Return the (x, y) coordinate for the center point of the cell that contains the specified text.  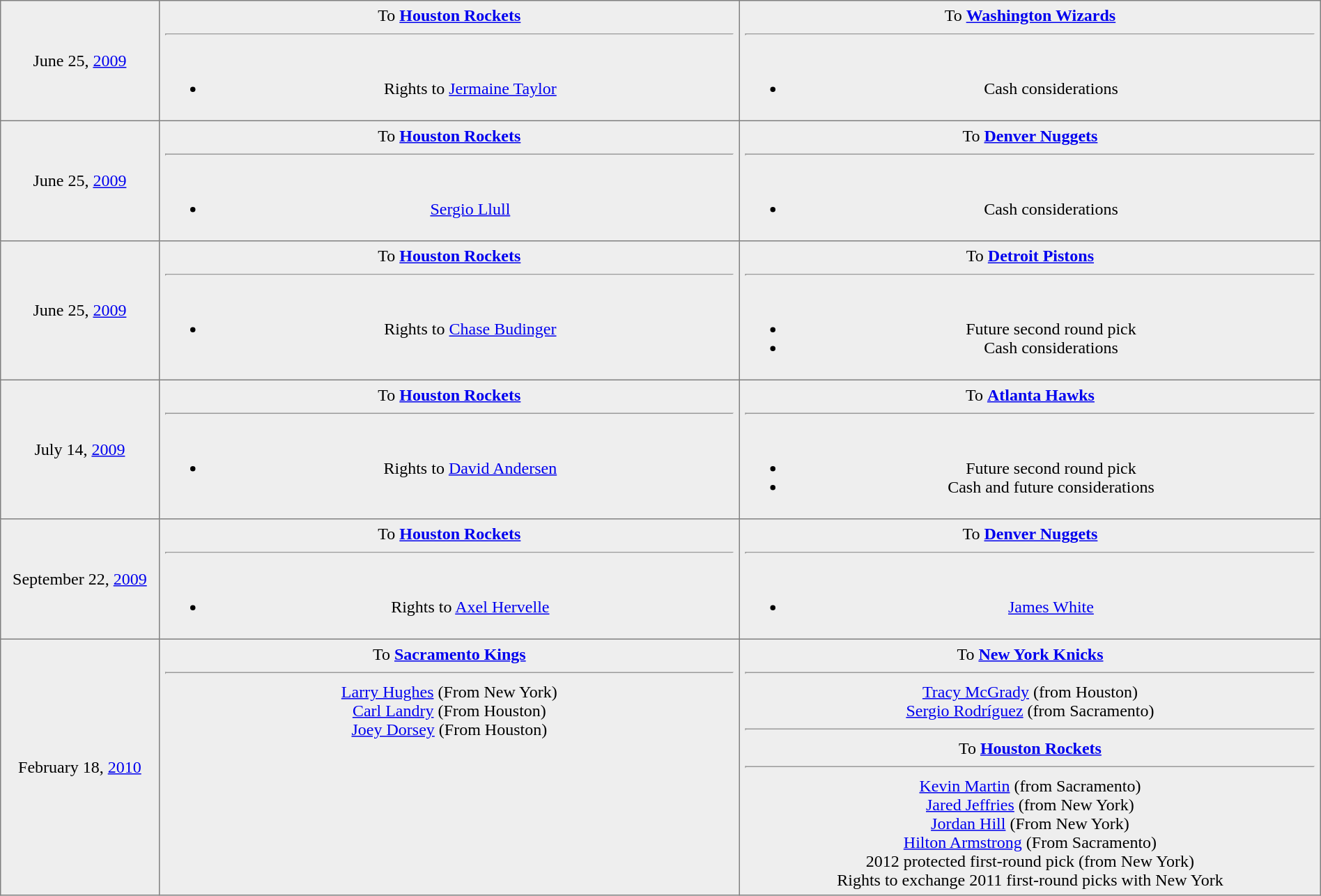
To Houston RocketsRights to Chase Budinger (449, 311)
To Houston RocketsSergio Llull (449, 180)
July 14, 2009 (79, 449)
February 18, 2010 (79, 767)
To Atlanta HawksFuture second round pickCash and future considerations (1030, 449)
To Sacramento KingsLarry Hughes (From New York)Carl Landry (From Houston)Joey Dorsey (From Houston) (449, 767)
To Washington WizardsCash considerations (1030, 61)
To Houston RocketsRights to Axel Hervelle (449, 579)
September 22, 2009 (79, 579)
To Detroit PistonsFuture second round pickCash considerations (1030, 311)
To Houston RocketsRights to David Andersen (449, 449)
To Denver NuggetsCash considerations (1030, 180)
To Houston RocketsRights to Jermaine Taylor (449, 61)
To Denver NuggetsJames White (1030, 579)
